Scan for the cell matching the given text and deliver its [X, Y] coordinate at center. 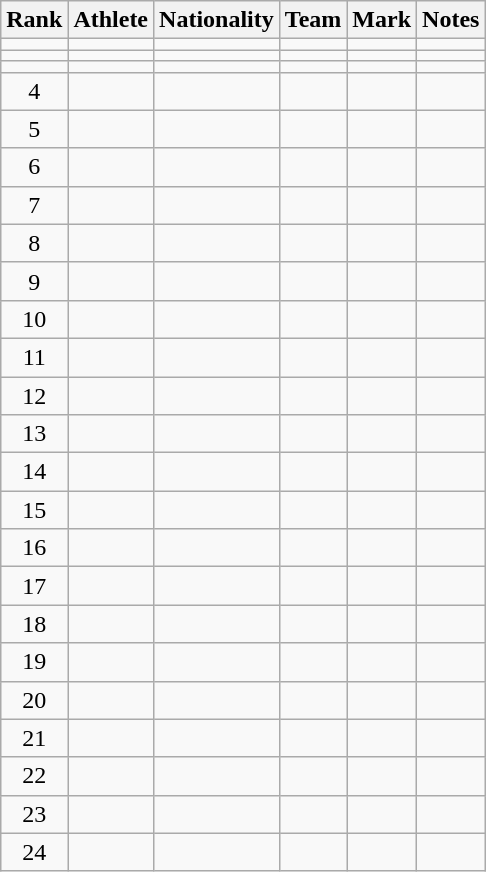
5 [34, 129]
24 [34, 852]
8 [34, 243]
Athlete [111, 20]
9 [34, 281]
6 [34, 167]
Team [313, 20]
13 [34, 434]
Rank [34, 20]
19 [34, 662]
7 [34, 205]
Notes [451, 20]
16 [34, 548]
10 [34, 319]
4 [34, 91]
12 [34, 395]
22 [34, 776]
Nationality [217, 20]
14 [34, 472]
18 [34, 624]
23 [34, 814]
17 [34, 586]
15 [34, 510]
11 [34, 357]
20 [34, 700]
21 [34, 738]
Mark [382, 20]
